Extract the (x, y) coordinate from the center of the cell holding the provided text.  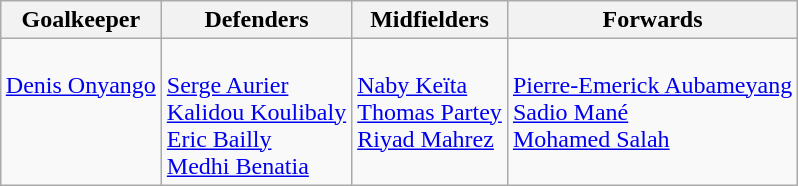
Naby Keïta Thomas Partey Riyad Mahrez (430, 112)
Denis Onyango (80, 112)
Defenders (256, 20)
Pierre-Emerick Aubameyang Sadio Mané Mohamed Salah (652, 112)
Serge Aurier Kalidou Koulibaly Eric Bailly Medhi Benatia (256, 112)
Forwards (652, 20)
Midfielders (430, 20)
Goalkeeper (80, 20)
